Extract the [x, y] coordinate from the center of the cell holding the provided text.  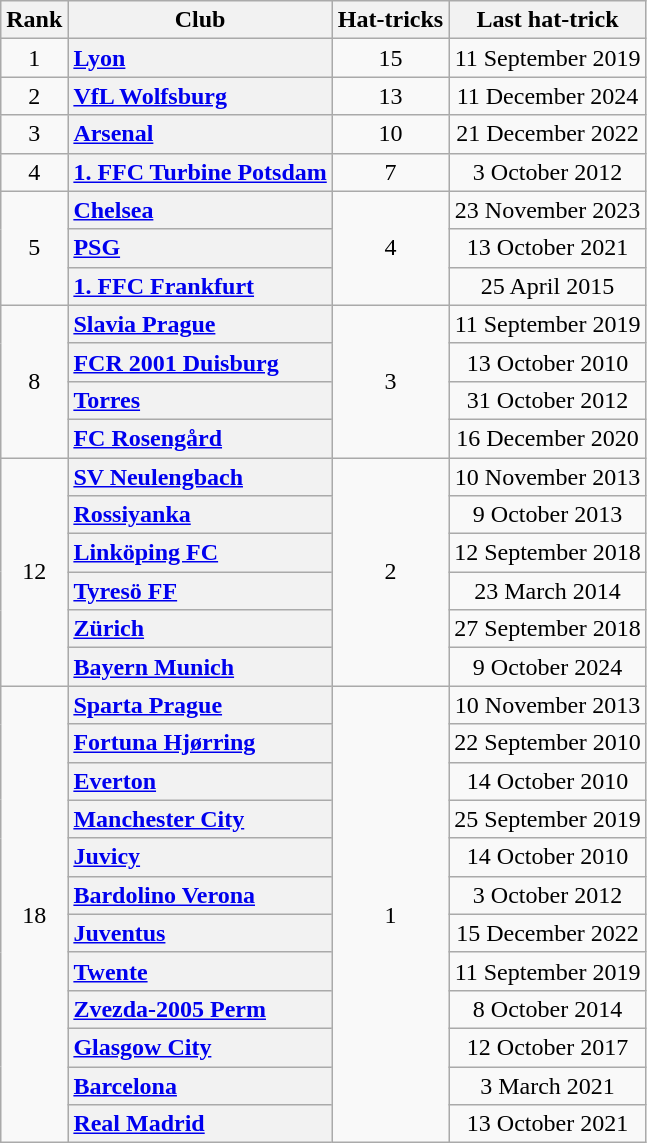
13 October 2010 [548, 362]
21 December 2022 [548, 134]
Rossiyanka [200, 515]
Last hat-trick [548, 20]
9 October 2024 [548, 667]
12 [34, 572]
12 September 2018 [548, 553]
1. FFC Turbine Potsdam [200, 172]
11 December 2024 [548, 96]
8 October 2014 [548, 1009]
Club [200, 20]
Everton [200, 781]
1. FFC Frankfurt [200, 286]
Torres [200, 400]
25 April 2015 [548, 286]
Barcelona [200, 1085]
Slavia Prague [200, 324]
8 [34, 381]
Juvicy [200, 857]
Rank [34, 20]
Sparta Prague [200, 705]
Real Madrid [200, 1124]
Bayern Munich [200, 667]
9 October 2013 [548, 515]
Bardolino Verona [200, 895]
5 [34, 248]
Manchester City [200, 819]
7 [390, 172]
Linköping FC [200, 553]
Hat-tricks [390, 20]
25 September 2019 [548, 819]
VfL Wolfsburg [200, 96]
Zürich [200, 629]
Chelsea [200, 210]
Arsenal [200, 134]
Fortuna Hjørring [200, 743]
FCR 2001 Duisburg [200, 362]
13 [390, 96]
Glasgow City [200, 1047]
27 September 2018 [548, 629]
23 March 2014 [548, 591]
23 November 2023 [548, 210]
10 [390, 134]
22 September 2010 [548, 743]
12 October 2017 [548, 1047]
18 [34, 914]
PSG [200, 248]
16 December 2020 [548, 438]
Lyon [200, 58]
FC Rosengård [200, 438]
Juventus [200, 933]
15 [390, 58]
SV Neulengbach [200, 477]
15 December 2022 [548, 933]
31 October 2012 [548, 400]
3 March 2021 [548, 1085]
Tyresö FF [200, 591]
Zvezda-2005 Perm [200, 1009]
Twente [200, 971]
